Identify which cell holds the provided text, then report its (X, Y) central coordinate. 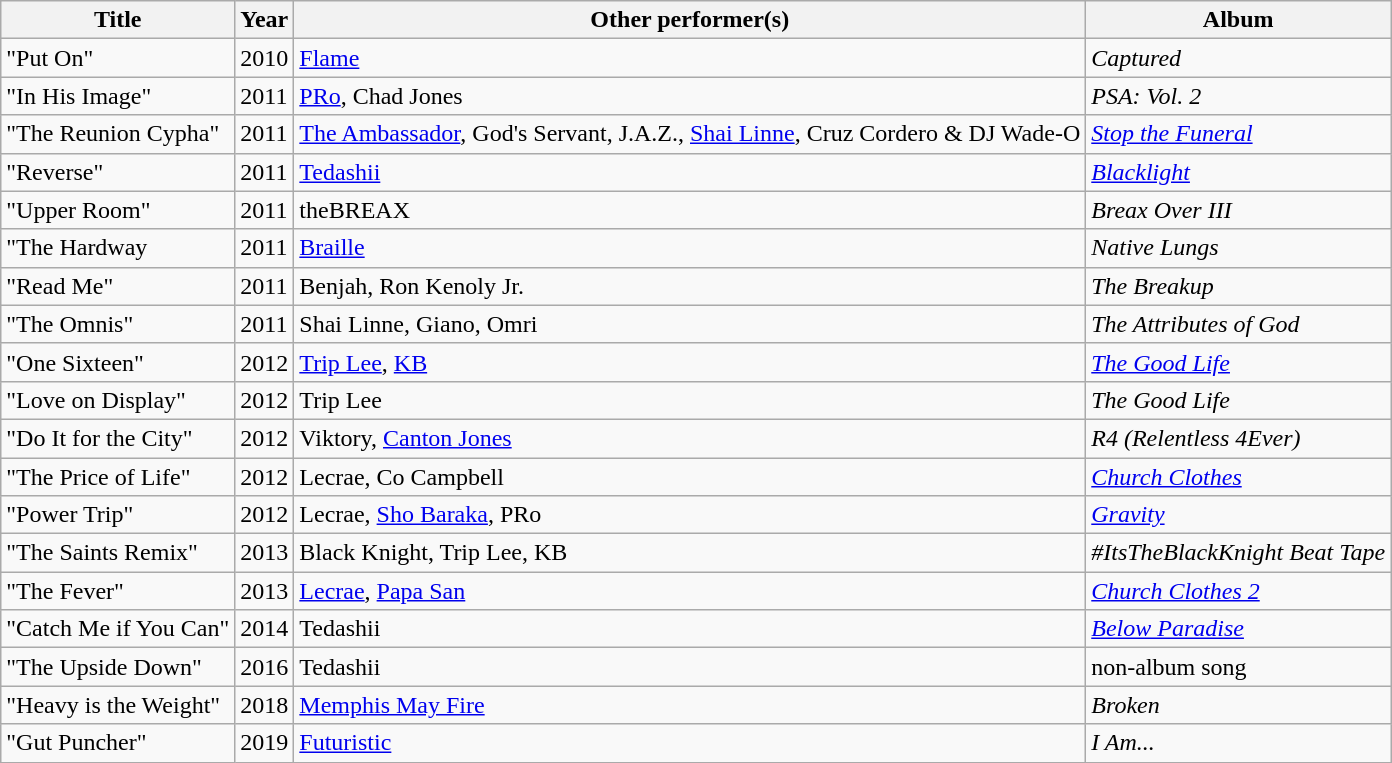
Flame (690, 58)
Native Lungs (1238, 248)
"Love on Display" (118, 400)
Benjah, Ron Kenoly Jr. (690, 286)
Stop the Funeral (1238, 134)
2014 (264, 629)
Black Knight, Trip Lee, KB (690, 553)
2019 (264, 743)
"The Upside Down" (118, 667)
The Ambassador, God's Servant, J.A.Z., Shai Linne, Cruz Cordero & DJ Wade-O (690, 134)
Lecrae, Sho Baraka, PRo (690, 515)
I Am... (1238, 743)
non-album song (1238, 667)
#ItsTheBlackKnight Beat Tape (1238, 553)
"Read Me" (118, 286)
Captured (1238, 58)
Trip Lee, KB (690, 362)
"Put On" (118, 58)
2010 (264, 58)
Album (1238, 20)
"Reverse" (118, 172)
Breax Over III (1238, 210)
"The Omnis" (118, 324)
Church Clothes (1238, 477)
"Do It for the City" (118, 438)
"The Saints Remix" (118, 553)
2016 (264, 667)
"The Price of Life" (118, 477)
Broken (1238, 705)
theBREAX (690, 210)
Viktory, Canton Jones (690, 438)
Below Paradise (1238, 629)
"Power Trip" (118, 515)
"In His Image" (118, 96)
R4 (Relentless 4Ever) (1238, 438)
Gravity (1238, 515)
Blacklight (1238, 172)
Title (118, 20)
"The Hardway (118, 248)
The Breakup (1238, 286)
Trip Lee (690, 400)
"Catch Me if You Can" (118, 629)
"Gut Puncher" (118, 743)
Church Clothes 2 (1238, 591)
"The Fever" (118, 591)
Futuristic (690, 743)
Lecrae, Co Campbell (690, 477)
2018 (264, 705)
Lecrae, Papa San (690, 591)
Memphis May Fire (690, 705)
"Heavy is the Weight" (118, 705)
Shai Linne, Giano, Omri (690, 324)
Year (264, 20)
Other performer(s) (690, 20)
"The Reunion Cypha" (118, 134)
The Attributes of God (1238, 324)
PRo, Chad Jones (690, 96)
"Upper Room" (118, 210)
PSA: Vol. 2 (1238, 96)
Braille (690, 248)
"One Sixteen" (118, 362)
